From the cell containing the given text, extract its center point as (x, y) coordinate. 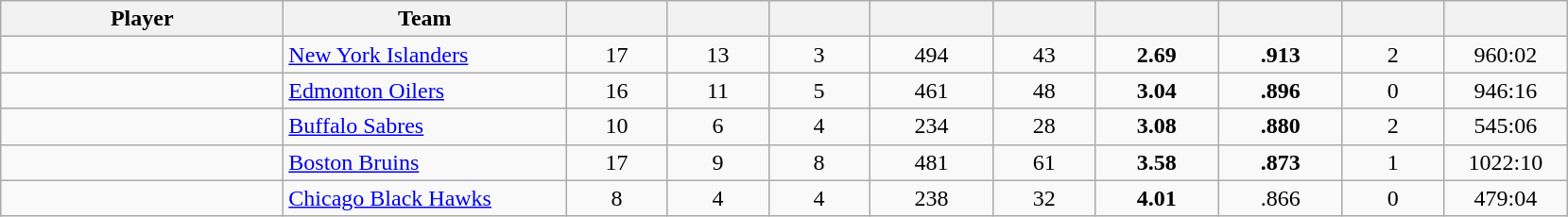
3.08 (1157, 126)
479:04 (1505, 198)
2.69 (1157, 55)
Buffalo Sabres (425, 126)
481 (932, 162)
43 (1043, 55)
.873 (1280, 162)
Player (142, 19)
32 (1043, 198)
9 (718, 162)
.896 (1280, 91)
946:16 (1505, 91)
6 (718, 126)
494 (932, 55)
.866 (1280, 198)
13 (718, 55)
16 (616, 91)
11 (718, 91)
Team (425, 19)
Chicago Black Hawks (425, 198)
3.58 (1157, 162)
.913 (1280, 55)
10 (616, 126)
461 (932, 91)
4.01 (1157, 198)
28 (1043, 126)
238 (932, 198)
61 (1043, 162)
3.04 (1157, 91)
1022:10 (1505, 162)
545:06 (1505, 126)
Edmonton Oilers (425, 91)
Boston Bruins (425, 162)
960:02 (1505, 55)
New York Islanders (425, 55)
234 (932, 126)
1 (1393, 162)
3 (818, 55)
.880 (1280, 126)
48 (1043, 91)
5 (818, 91)
